Determine the (X, Y) coordinate at the center of the cell enclosing the given text.  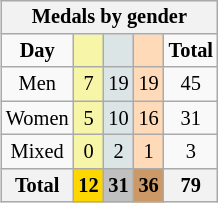
Medals by gender (110, 17)
7 (88, 84)
Mixed (38, 152)
79 (191, 185)
0 (88, 152)
Women (38, 118)
5 (88, 118)
16 (149, 118)
12 (88, 185)
Day (38, 51)
45 (191, 84)
3 (191, 152)
Men (38, 84)
10 (119, 118)
36 (149, 185)
2 (119, 152)
1 (149, 152)
